Detect which cell encompasses the target text, then output its [X, Y] center coordinate. 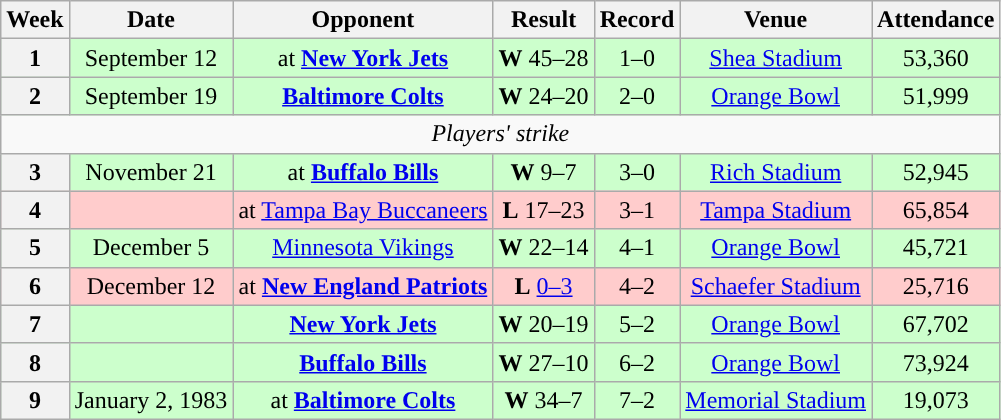
19,073 [936, 400]
Rich Stadium [776, 172]
2 [35, 96]
W 45–28 [544, 58]
67,702 [936, 324]
at Tampa Bay Buccaneers [363, 210]
7 [35, 324]
W 34–7 [544, 400]
1 [35, 58]
W 24–20 [544, 96]
6 [35, 286]
5 [35, 248]
New York Jets [363, 324]
25,716 [936, 286]
4 [35, 210]
4–2 [637, 286]
Opponent [363, 20]
Date [151, 20]
Shea Stadium [776, 58]
Players' strike [500, 134]
2–0 [637, 96]
W 20–19 [544, 324]
at Baltimore Colts [363, 400]
73,924 [936, 362]
9 [35, 400]
Minnesota Vikings [363, 248]
Baltimore Colts [363, 96]
3 [35, 172]
8 [35, 362]
at Buffalo Bills [363, 172]
Schaefer Stadium [776, 286]
Week [35, 20]
45,721 [936, 248]
7–2 [637, 400]
Venue [776, 20]
December 5 [151, 248]
Record [637, 20]
Attendance [936, 20]
65,854 [936, 210]
January 2, 1983 [151, 400]
5–2 [637, 324]
Result [544, 20]
52,945 [936, 172]
3–1 [637, 210]
at New York Jets [363, 58]
September 19 [151, 96]
Memorial Stadium [776, 400]
3–0 [637, 172]
September 12 [151, 58]
Buffalo Bills [363, 362]
November 21 [151, 172]
W 9–7 [544, 172]
W 22–14 [544, 248]
53,360 [936, 58]
51,999 [936, 96]
at New England Patriots [363, 286]
4–1 [637, 248]
W 27–10 [544, 362]
L 0–3 [544, 286]
December 12 [151, 286]
6–2 [637, 362]
Tampa Stadium [776, 210]
L 17–23 [544, 210]
1–0 [637, 58]
